Identify which cell holds the provided text, then report its [X, Y] central coordinate. 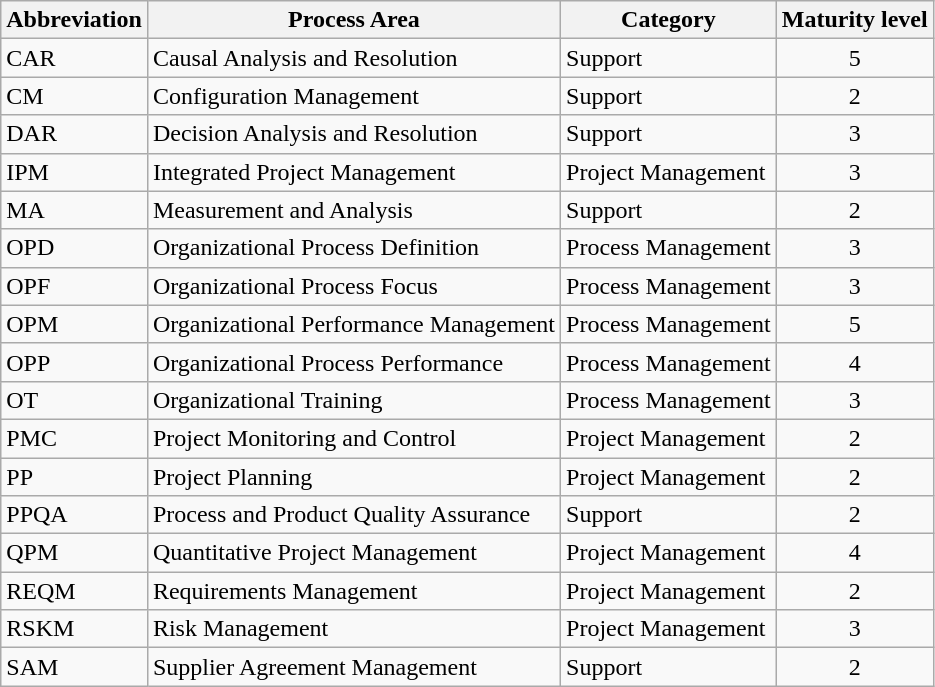
Quantitative Project Management [354, 553]
PP [74, 477]
Supplier Agreement Management [354, 667]
QPM [74, 553]
Organizational Process Focus [354, 286]
OPF [74, 286]
Requirements Management [354, 591]
Maturity level [854, 20]
RSKM [74, 629]
DAR [74, 134]
PMC [74, 438]
CM [74, 96]
Project Monitoring and Control [354, 438]
Organizational Performance Management [354, 324]
OT [74, 400]
Process and Product Quality Assurance [354, 515]
Organizational Process Definition [354, 248]
REQM [74, 591]
SAM [74, 667]
Measurement and Analysis [354, 210]
Process Area [354, 20]
Abbreviation [74, 20]
MA [74, 210]
Project Planning [354, 477]
Decision Analysis and Resolution [354, 134]
Category [669, 20]
Organizational Training [354, 400]
OPM [74, 324]
CAR [74, 58]
Risk Management [354, 629]
Integrated Project Management [354, 172]
Causal Analysis and Resolution [354, 58]
PPQA [74, 515]
Organizational Process Performance [354, 362]
IPM [74, 172]
OPP [74, 362]
Configuration Management [354, 96]
OPD [74, 248]
